Pinpoint the cell where the given text exists, returning its (X, Y) midpoint coordinate. 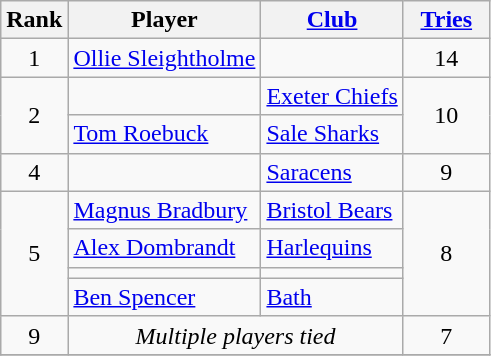
Ollie Sleightholme (164, 58)
Alex Dombrandt (164, 248)
Harlequins (332, 248)
Exeter Chiefs (332, 96)
14 (446, 58)
10 (446, 115)
8 (446, 254)
4 (34, 172)
1 (34, 58)
Sale Sharks (332, 134)
5 (34, 254)
Saracens (332, 172)
Tries (446, 20)
Magnus Bradbury (164, 210)
Multiple players tied (236, 335)
Rank (34, 20)
Bath (332, 297)
7 (446, 335)
Player (164, 20)
2 (34, 115)
Bristol Bears (332, 210)
Ben Spencer (164, 297)
Tom Roebuck (164, 134)
Club (332, 20)
